Find where the given text appears and provide that cell's center as [X, Y] coordinate. 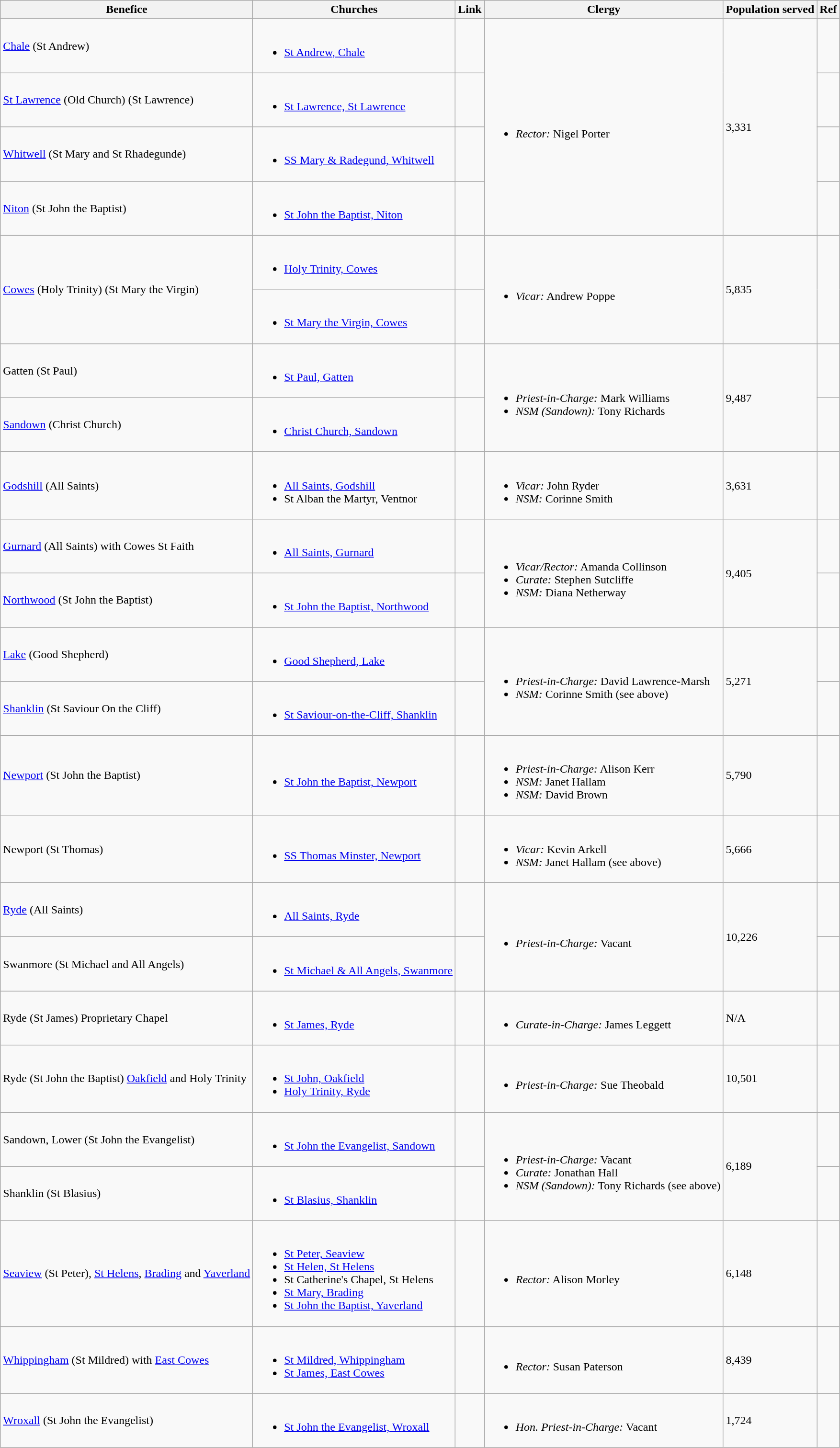
Lake (Good Shepherd) [126, 654]
Population served [770, 10]
Vicar: Kevin ArkellNSM: Janet Hallam (see above) [603, 849]
Good Shepherd, Lake [354, 654]
All Saints, GodshillSt Alban the Martyr, Ventnor [354, 485]
Ryde (St James) Proprietary Chapel [126, 1018]
St Mildred, WhippinghamSt James, East Cowes [354, 1360]
Newport (St Thomas) [126, 849]
6,189 [770, 1166]
Sandown, Lower (St John the Evangelist) [126, 1139]
8,439 [770, 1360]
St Michael & All Angels, Swanmore [354, 964]
St John the Baptist, Newport [354, 776]
Ref [829, 10]
Northwood (St John the Baptist) [126, 600]
10,226 [770, 937]
Curate-in-Charge: James Leggett [603, 1018]
Clergy [603, 10]
St Mary the Virgin, Cowes [354, 316]
Gatten (St Paul) [126, 371]
St John the Evangelist, Sandown [354, 1139]
All Saints, Ryde [354, 910]
Rector: Alison Morley [603, 1273]
Whitwell (St Mary and St Rhadegunde) [126, 154]
10,501 [770, 1079]
Whippingham (St Mildred) with East Cowes [126, 1360]
1,724 [770, 1421]
SS Thomas Minster, Newport [354, 849]
N/A [770, 1018]
Vicar/Rector: Amanda CollinsonCurate: Stephen SutcliffeNSM: Diana Netherway [603, 573]
Hon. Priest-in-Charge: Vacant [603, 1421]
Priest-in-Charge: David Lawrence-MarshNSM: Corinne Smith (see above) [603, 682]
St Saviour-on-the-Cliff, Shanklin [354, 709]
St Lawrence (Old Church) (St Lawrence) [126, 100]
Shanklin (St Saviour On the Cliff) [126, 709]
Ryde (St John the Baptist) Oakfield and Holy Trinity [126, 1079]
Sandown (Christ Church) [126, 424]
Cowes (Holy Trinity) (St Mary the Virgin) [126, 289]
Chale (St Andrew) [126, 46]
St Andrew, Chale [354, 46]
Vicar: Andrew Poppe [603, 289]
Holy Trinity, Cowes [354, 262]
All Saints, Gurnard [354, 546]
6,148 [770, 1273]
Newport (St John the Baptist) [126, 776]
St John the Evangelist, Wroxall [354, 1421]
Rector: Susan Paterson [603, 1360]
Vicar: John RyderNSM: Corinne Smith [603, 485]
St Paul, Gatten [354, 371]
Churches [354, 10]
5,835 [770, 289]
Christ Church, Sandown [354, 424]
9,487 [770, 398]
Priest-in-Charge: Vacant [603, 937]
St John the Baptist, Northwood [354, 600]
Shanklin (St Blasius) [126, 1194]
5,666 [770, 849]
5,790 [770, 776]
SS Mary & Radegund, Whitwell [354, 154]
Rector: Nigel Porter [603, 127]
Niton (St John the Baptist) [126, 208]
Benefice [126, 10]
Priest-in-Charge: Mark WilliamsNSM (Sandown): Tony Richards [603, 398]
Priest-in-Charge: Sue Theobald [603, 1079]
Priest-in-Charge: Alison KerrNSM: Janet HallamNSM: David Brown [603, 776]
Ryde (All Saints) [126, 910]
Godshill (All Saints) [126, 485]
Priest-in-Charge: VacantCurate: Jonathan HallNSM (Sandown): Tony Richards (see above) [603, 1166]
St John, OakfieldHoly Trinity, Ryde [354, 1079]
Swanmore (St Michael and All Angels) [126, 964]
Seaview (St Peter), St Helens, Brading and Yaverland [126, 1273]
Link [470, 10]
Gurnard (All Saints) with Cowes St Faith [126, 546]
St John the Baptist, Niton [354, 208]
3,631 [770, 485]
3,331 [770, 127]
Wroxall (St John the Evangelist) [126, 1421]
5,271 [770, 682]
St Peter, SeaviewSt Helen, St HelensSt Catherine's Chapel, St HelensSt Mary, BradingSt John the Baptist, Yaverland [354, 1273]
St James, Ryde [354, 1018]
9,405 [770, 573]
St Lawrence, St Lawrence [354, 100]
St Blasius, Shanklin [354, 1194]
